Search for the cell housing the specified text and yield its (X, Y) center coordinate. 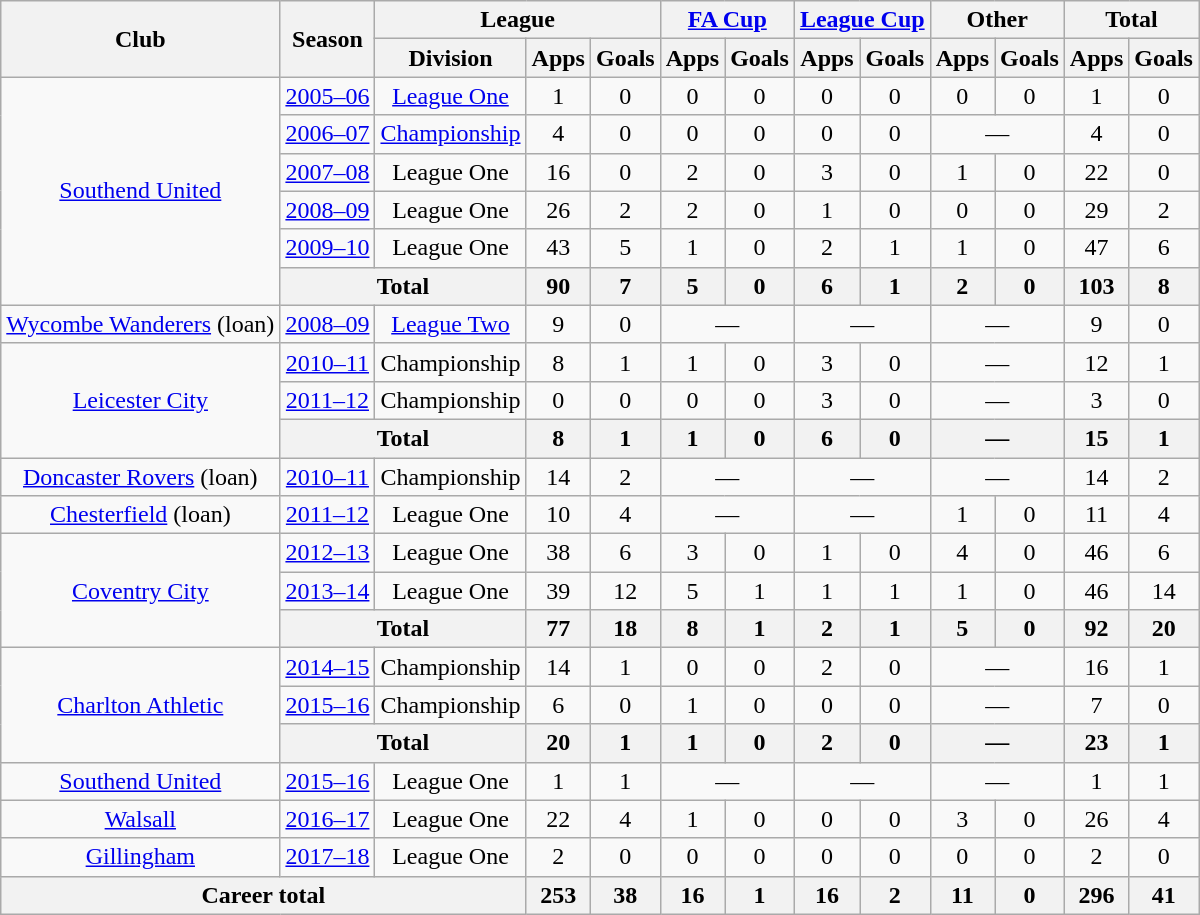
41 (1164, 895)
2009–10 (328, 248)
103 (1096, 286)
League Two (450, 324)
League (518, 20)
Club (140, 39)
Coventry City (140, 591)
2005–06 (328, 96)
18 (625, 629)
23 (1096, 743)
Wycombe Wanderers (loan) (140, 324)
39 (558, 591)
2016–17 (328, 819)
92 (1096, 629)
2013–14 (328, 591)
2006–07 (328, 134)
2014–15 (328, 667)
15 (1096, 438)
Walsall (140, 819)
Other (997, 20)
Career total (264, 895)
90 (558, 286)
Season (328, 39)
2007–08 (328, 172)
77 (558, 629)
29 (1096, 210)
47 (1096, 248)
43 (558, 248)
2012–13 (328, 553)
Doncaster Rovers (loan) (140, 477)
253 (558, 895)
296 (1096, 895)
Gillingham (140, 857)
Leicester City (140, 400)
2017–18 (328, 857)
10 (558, 515)
Charlton Athletic (140, 705)
FA Cup (727, 20)
League Cup (862, 20)
Division (450, 58)
Chesterfield (loan) (140, 515)
